Return the (X, Y) coordinate for the center point of the cell that contains the specified text.  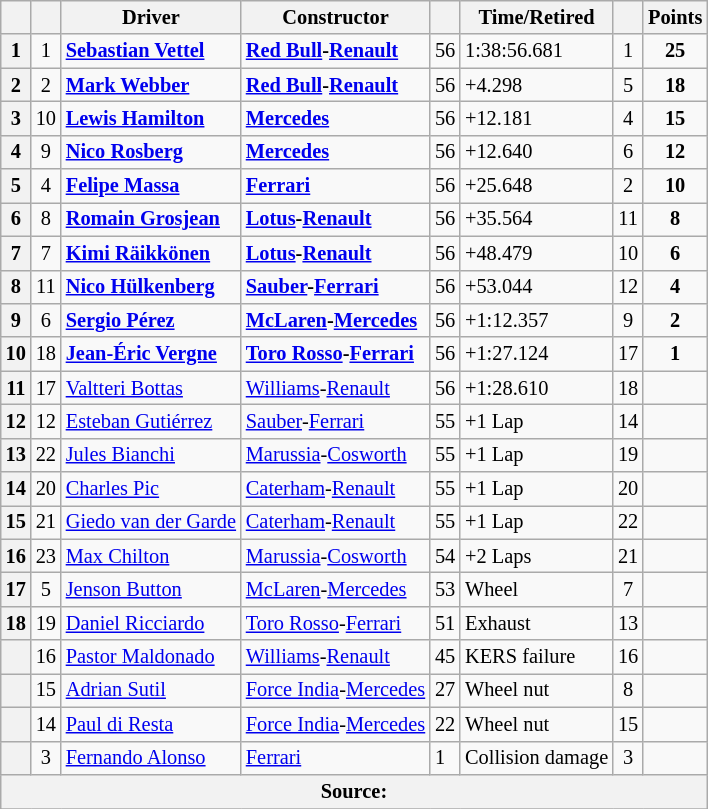
51 (445, 623)
Romain Grosjean (151, 219)
Nico Rosberg (151, 152)
Jenson Button (151, 589)
Source: (354, 791)
Kimi Räikkönen (151, 253)
Charles Pic (151, 489)
Adrian Sutil (151, 690)
Jules Bianchi (151, 455)
Jean-Éric Vergne (151, 354)
Driver (151, 17)
Fernando Alonso (151, 758)
+12.181 (536, 118)
Max Chilton (151, 556)
45 (445, 657)
Constructor (336, 17)
+25.648 (536, 186)
Lewis Hamilton (151, 118)
Time/Retired (536, 17)
Pastor Maldonado (151, 657)
Wheel (536, 589)
1:38:56.681 (536, 51)
+35.564 (536, 219)
Collision damage (536, 758)
Esteban Gutiérrez (151, 421)
25 (675, 51)
54 (445, 556)
Giedo van der Garde (151, 522)
+2 Laps (536, 556)
23 (46, 556)
Nico Hülkenberg (151, 287)
+48.479 (536, 253)
Paul di Resta (151, 724)
Daniel Ricciardo (151, 623)
+4.298 (536, 85)
+12.640 (536, 152)
KERS failure (536, 657)
Exhaust (536, 623)
+1:28.610 (536, 388)
Points (675, 17)
Valtteri Bottas (151, 388)
Sebastian Vettel (151, 51)
27 (445, 690)
Mark Webber (151, 85)
+1:27.124 (536, 354)
+1:12.357 (536, 320)
Felipe Massa (151, 186)
+53.044 (536, 287)
53 (445, 589)
Sergio Pérez (151, 320)
